Scan for the cell matching the given text and deliver its (x, y) coordinate at center. 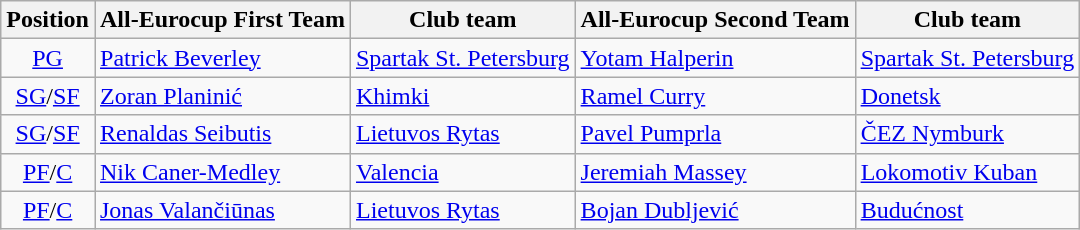
All-Eurocup First Team (222, 20)
All-Eurocup Second Team (715, 20)
Yotam Halperin (715, 58)
Budućnost (968, 210)
Zoran Planinić (222, 96)
Donetsk (968, 96)
Ramel Curry (715, 96)
Valencia (462, 172)
Jonas Valančiūnas (222, 210)
Bojan Dubljević (715, 210)
Patrick Beverley (222, 58)
Jeremiah Massey (715, 172)
PG (48, 58)
Pavel Pumprla (715, 134)
Nik Caner-Medley (222, 172)
Khimki (462, 96)
ČEZ Nymburk (968, 134)
Renaldas Seibutis (222, 134)
Position (48, 20)
Lokomotiv Kuban (968, 172)
